Detect which cell encompasses the target text, then output its (X, Y) center coordinate. 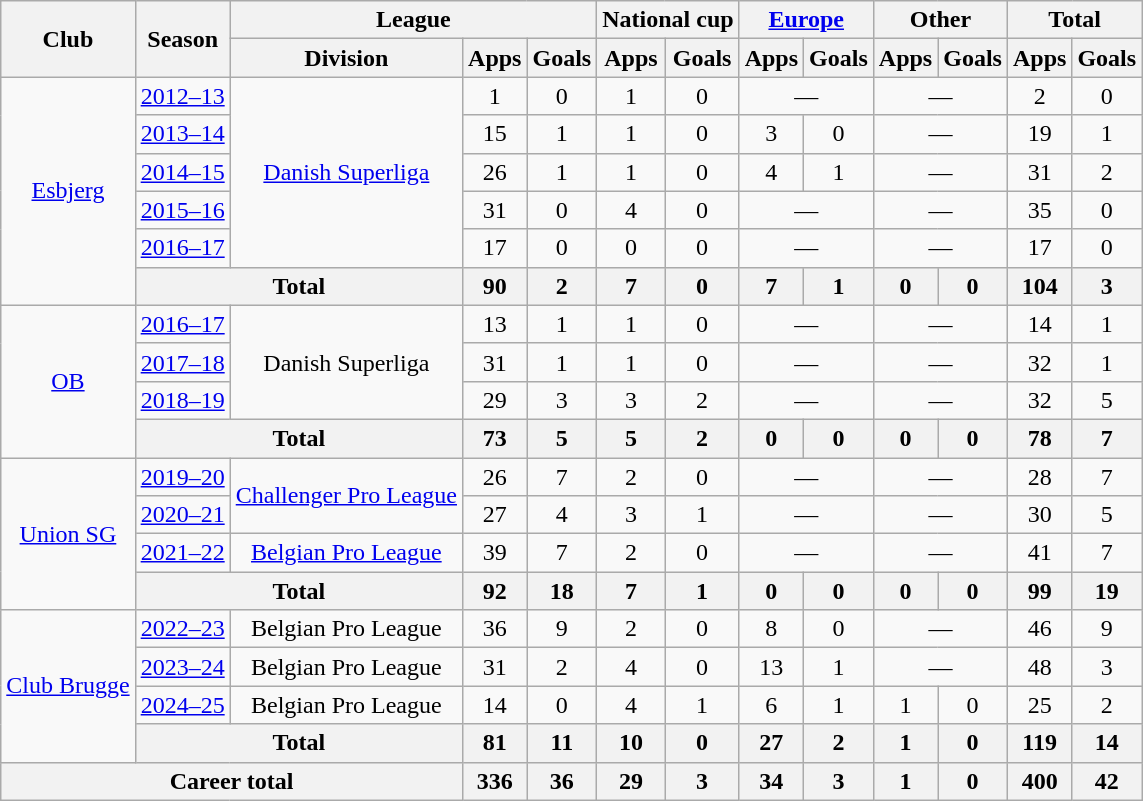
10 (631, 743)
78 (1039, 438)
2019–20 (182, 477)
Other (940, 20)
92 (495, 591)
2024–25 (182, 705)
2014–15 (182, 172)
73 (495, 438)
34 (771, 781)
2022–23 (182, 629)
Division (346, 58)
48 (1039, 667)
6 (771, 705)
2023–24 (182, 667)
Esbjerg (68, 191)
Club (68, 39)
39 (495, 553)
30 (1039, 515)
2013–14 (182, 134)
Europe (806, 20)
42 (1107, 781)
2017–18 (182, 362)
2018–19 (182, 400)
104 (1039, 286)
99 (1039, 591)
90 (495, 286)
8 (771, 629)
Career total (232, 781)
46 (1039, 629)
35 (1039, 210)
Club Brugge (68, 686)
18 (562, 591)
2012–13 (182, 96)
OB (68, 381)
National cup (668, 20)
15 (495, 134)
Union SG (68, 534)
2015–16 (182, 210)
119 (1039, 743)
2021–22 (182, 553)
Season (182, 39)
11 (562, 743)
2020–21 (182, 515)
400 (1039, 781)
41 (1039, 553)
25 (1039, 705)
81 (495, 743)
Challenger Pro League (346, 496)
336 (495, 781)
28 (1039, 477)
League (413, 20)
